Output the [x, y] coordinate of the center of the cell containing the given text.  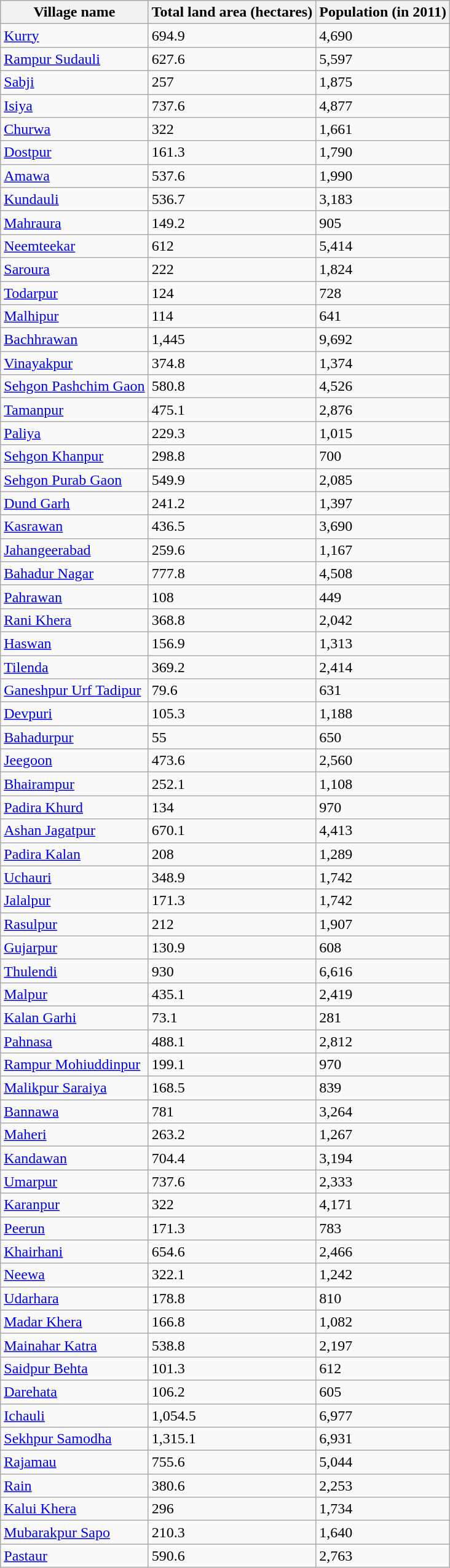
2,253 [383, 1486]
1,188 [383, 714]
Vinayakpur [74, 363]
2,763 [383, 1556]
55 [232, 737]
Dostpur [74, 152]
124 [232, 293]
Mubarakpur Sapo [74, 1532]
Bhairampur [74, 784]
Padira Kalan [74, 854]
374.8 [232, 363]
369.2 [232, 667]
473.6 [232, 761]
298.8 [232, 457]
2,466 [383, 1252]
106.2 [232, 1392]
694.9 [232, 36]
114 [232, 316]
930 [232, 971]
Khairhani [74, 1252]
212 [232, 924]
222 [232, 269]
436.5 [232, 527]
Isiya [74, 106]
Neemteekar [74, 246]
Sekhpur Samodha [74, 1439]
2,197 [383, 1345]
580.8 [232, 386]
1,108 [383, 784]
241.2 [232, 503]
Kalan Garhi [74, 1017]
Bannawa [74, 1111]
Madar Khera [74, 1322]
Karanpur [74, 1205]
252.1 [232, 784]
161.3 [232, 152]
1,734 [383, 1509]
777.8 [232, 573]
Gujarpur [74, 947]
6,931 [383, 1439]
149.2 [232, 222]
Village name [74, 12]
Pahrawan [74, 597]
1,082 [383, 1322]
1,242 [383, 1275]
6,616 [383, 971]
229.3 [232, 433]
538.8 [232, 1345]
Uchauri [74, 877]
Rajamau [74, 1462]
Kasrawan [74, 527]
Jahangeerabad [74, 550]
Rampur Sudauli [74, 59]
166.8 [232, 1322]
549.9 [232, 480]
781 [232, 1111]
4,413 [383, 831]
650 [383, 737]
178.8 [232, 1298]
810 [383, 1298]
435.1 [232, 994]
Paliya [74, 433]
208 [232, 854]
2,560 [383, 761]
156.9 [232, 643]
1,397 [383, 503]
Ichauli [74, 1415]
Malikpur Saraiya [74, 1088]
Total land area (hectares) [232, 12]
1,640 [383, 1532]
Kurry [74, 36]
728 [383, 293]
Mainahar Katra [74, 1345]
263.2 [232, 1135]
Rani Khera [74, 620]
108 [232, 597]
654.6 [232, 1252]
Rasulpur [74, 924]
608 [383, 947]
4,690 [383, 36]
Bachhrawan [74, 340]
Ganeshpur Urf Tadipur [74, 691]
4,877 [383, 106]
1,054.5 [232, 1415]
1,790 [383, 152]
1,445 [232, 340]
296 [232, 1509]
Population (in 2011) [383, 12]
Bahadur Nagar [74, 573]
488.1 [232, 1041]
Kalui Khera [74, 1509]
Tamanpur [74, 410]
Peerun [74, 1228]
281 [383, 1017]
4,508 [383, 573]
536.7 [232, 199]
105.3 [232, 714]
Padira Khurd [74, 807]
3,264 [383, 1111]
5,044 [383, 1462]
1,990 [383, 176]
670.1 [232, 831]
2,333 [383, 1182]
Tilenda [74, 667]
1,289 [383, 854]
Neewa [74, 1275]
Rain [74, 1486]
130.9 [232, 947]
Darehata [74, 1392]
590.6 [232, 1556]
2,085 [383, 480]
2,812 [383, 1041]
1,374 [383, 363]
Udarhara [74, 1298]
Pastaur [74, 1556]
449 [383, 597]
Kandawan [74, 1158]
Devpuri [74, 714]
Jalalpur [74, 901]
6,977 [383, 1415]
1,267 [383, 1135]
2,876 [383, 410]
5,597 [383, 59]
627.6 [232, 59]
700 [383, 457]
Umarpur [74, 1182]
Churwa [74, 129]
704.4 [232, 1158]
605 [383, 1392]
905 [383, 222]
134 [232, 807]
3,194 [383, 1158]
1,907 [383, 924]
348.9 [232, 877]
783 [383, 1228]
Thulendi [74, 971]
322.1 [232, 1275]
380.6 [232, 1486]
839 [383, 1088]
Mahraura [74, 222]
1,875 [383, 82]
Sehgon Pashchim Gaon [74, 386]
168.5 [232, 1088]
4,526 [383, 386]
475.1 [232, 410]
Ashan Jagatpur [74, 831]
1,015 [383, 433]
Rampur Mohiuddinpur [74, 1065]
3,183 [383, 199]
73.1 [232, 1017]
1,167 [383, 550]
368.8 [232, 620]
Bahadurpur [74, 737]
Dund Garh [74, 503]
Sehgon Khanpur [74, 457]
101.3 [232, 1368]
631 [383, 691]
4,171 [383, 1205]
Kundauli [74, 199]
Malpur [74, 994]
210.3 [232, 1532]
1,824 [383, 269]
1,661 [383, 129]
Sabji [74, 82]
2,414 [383, 667]
641 [383, 316]
537.6 [232, 176]
Amawa [74, 176]
755.6 [232, 1462]
Saroura [74, 269]
Pahnasa [74, 1041]
3,690 [383, 527]
199.1 [232, 1065]
1,313 [383, 643]
259.6 [232, 550]
79.6 [232, 691]
Jeegoon [74, 761]
1,315.1 [232, 1439]
Saidpur Behta [74, 1368]
Maheri [74, 1135]
5,414 [383, 246]
2,419 [383, 994]
Malhipur [74, 316]
9,692 [383, 340]
Todarpur [74, 293]
257 [232, 82]
Haswan [74, 643]
Sehgon Purab Gaon [74, 480]
2,042 [383, 620]
